Provide the (x, y) coordinate of the cell's center where the given text is located.  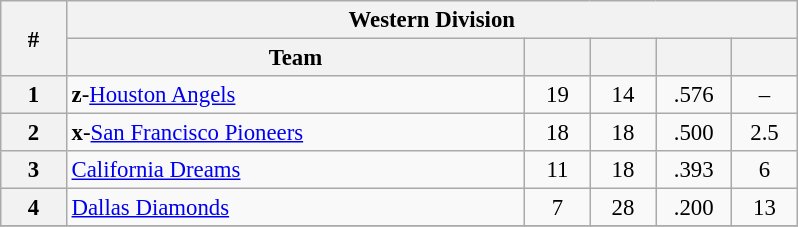
3 (34, 170)
19 (558, 95)
California Dreams (295, 170)
28 (622, 208)
14 (622, 95)
z-Houston Angels (295, 95)
2.5 (765, 133)
4 (34, 208)
13 (765, 208)
7 (558, 208)
6 (765, 170)
.576 (694, 95)
.500 (694, 133)
# (34, 38)
.200 (694, 208)
.393 (694, 170)
Dallas Diamonds (295, 208)
Western Division (432, 20)
x-San Francisco Pioneers (295, 133)
2 (34, 133)
– (765, 95)
Team (295, 58)
11 (558, 170)
1 (34, 95)
